Identify which cell holds the provided text, then report its [x, y] central coordinate. 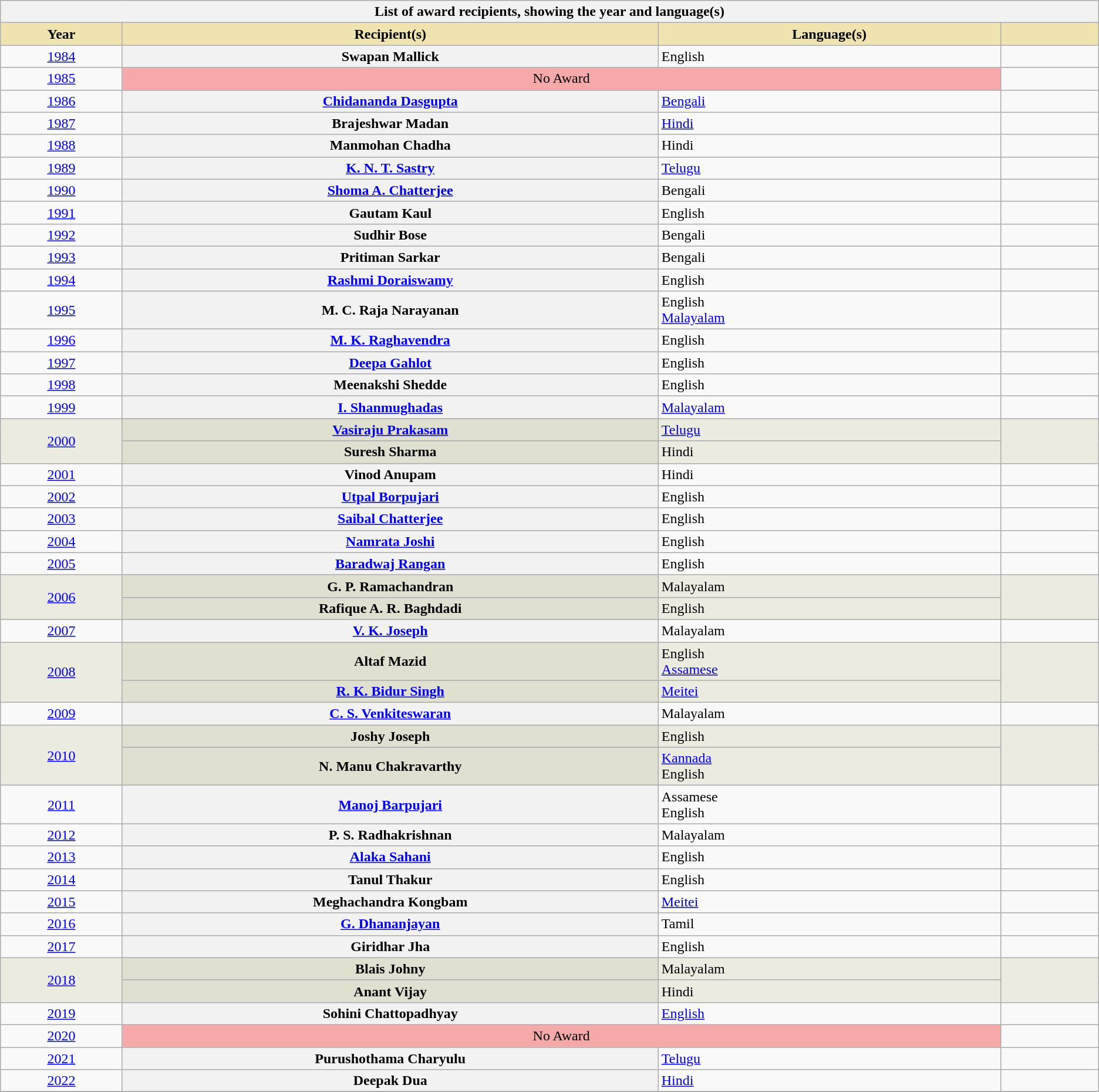
2003 [61, 519]
1995 [61, 310]
Brajeshwar Madan [390, 123]
1997 [61, 363]
N. Manu Chakravarthy [390, 767]
Meghachandra Kongbam [390, 902]
1996 [61, 341]
1988 [61, 146]
1986 [61, 101]
AssameseEnglish [829, 804]
Recipient(s) [390, 34]
P. S. Radhakrishnan [390, 835]
Chidananda Dasgupta [390, 101]
G. Dhananjayan [390, 924]
EnglishMalayalam [829, 310]
Deepak Dua [390, 1081]
K. N. T. Sastry [390, 168]
2010 [61, 755]
2013 [61, 857]
Manoj Barpujari [390, 804]
List of award recipients, showing the year and language(s) [549, 12]
Altaf Mazid [390, 661]
Utpal Borpujari [390, 497]
1989 [61, 168]
Swapan Mallick [390, 56]
Saibal Chatterjee [390, 519]
2016 [61, 924]
M. K. Raghavendra [390, 341]
Purushothama Charyulu [390, 1059]
Rafique A. R. Baghdadi [390, 608]
Sohini Chattopadhyay [390, 1013]
Tamil [829, 924]
Rashmi Doraiswamy [390, 280]
R. K. Bidur Singh [390, 692]
Alaka Sahani [390, 857]
Language(s) [829, 34]
1993 [61, 257]
2005 [61, 564]
Year [61, 34]
2022 [61, 1081]
Manmohan Chadha [390, 146]
Pritiman Sarkar [390, 257]
Tanul Thakur [390, 879]
EnglishAssamese [829, 661]
2015 [61, 902]
M. C. Raja Narayanan [390, 310]
1994 [61, 280]
V. K. Joseph [390, 631]
1985 [61, 79]
2017 [61, 946]
2006 [61, 597]
2001 [61, 474]
2020 [61, 1036]
Gautam Kaul [390, 213]
2007 [61, 631]
C. S. Venkiteswaran [390, 714]
1984 [61, 56]
Blais Johny [390, 969]
2008 [61, 673]
Anant Vijay [390, 991]
G. P. Ramachandran [390, 586]
2018 [61, 980]
2002 [61, 497]
1998 [61, 385]
2021 [61, 1059]
Meenakshi Shedde [390, 385]
Joshy Joseph [390, 736]
Deepa Gahlot [390, 363]
2019 [61, 1013]
Sudhir Bose [390, 235]
2009 [61, 714]
1999 [61, 407]
2014 [61, 879]
2012 [61, 835]
Shoma A. Chatterjee [390, 190]
2011 [61, 804]
2004 [61, 541]
1990 [61, 190]
Baradwaj Rangan [390, 564]
Suresh Sharma [390, 452]
Vasiraju Prakasam [390, 430]
I. Shanmughadas [390, 407]
1992 [61, 235]
Vinod Anupam [390, 474]
KannadaEnglish [829, 767]
Namrata Joshi [390, 541]
2000 [61, 441]
1987 [61, 123]
Giridhar Jha [390, 946]
1991 [61, 213]
